Find where the given text appears and provide that cell's center as [x, y] coordinate. 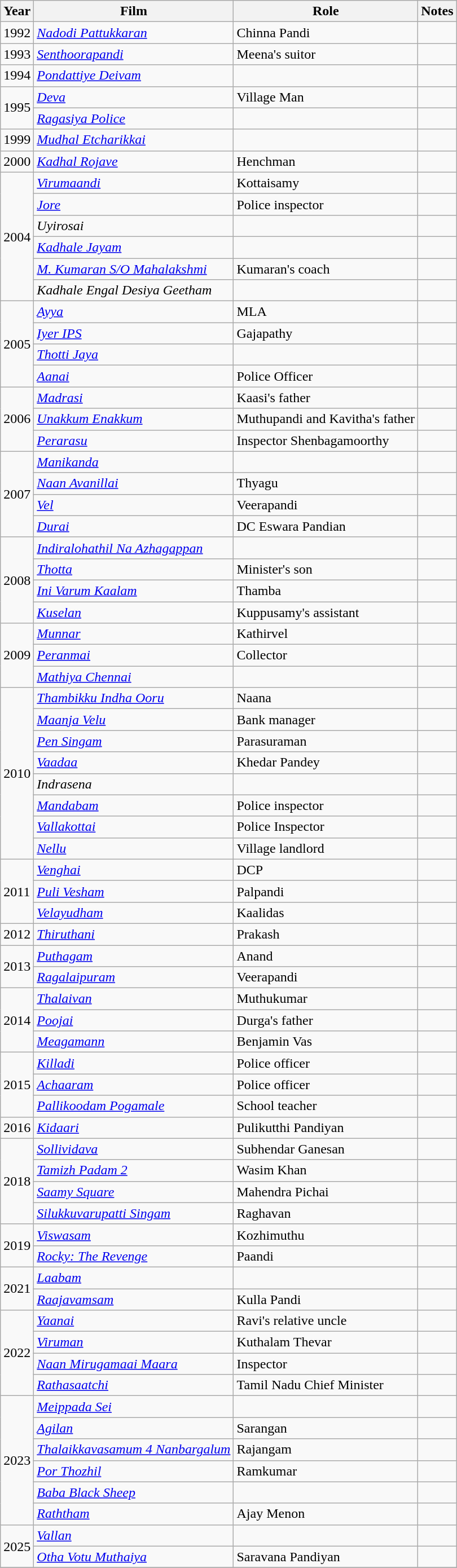
Kaalidas [326, 913]
2013 [17, 967]
Iyer IPS [134, 333]
Saamy Square [134, 1192]
Thamba [326, 591]
Sarangan [326, 1428]
Collector [326, 655]
Palpandi [326, 891]
Velayudham [134, 913]
Naan Avanillai [134, 483]
Achaaram [134, 1085]
Virumaandi [134, 183]
Wasim Khan [326, 1170]
Munnar [134, 634]
Peranmai [134, 655]
Prakash [326, 934]
Indiralohathil Na Azhagappan [134, 548]
Puthagam [134, 956]
Ramkumar [326, 1471]
Viswasam [134, 1235]
Thiruthani [134, 934]
School teacher [326, 1106]
Rocky: The Revenge [134, 1256]
Minister's son [326, 569]
2025 [17, 1546]
Durai [134, 526]
Gajapathy [326, 333]
Venghai [134, 870]
Village landlord [326, 848]
Otha Votu Muthaiya [134, 1557]
Manikanda [134, 462]
Chinna Pandi [326, 33]
Mathiya Chennai [134, 677]
2018 [17, 1181]
Ajay Menon [326, 1514]
2006 [17, 419]
Senthoorapandi [134, 54]
Muthupandi and Kavitha's father [326, 419]
Aanai [134, 376]
Vaadaa [134, 763]
2011 [17, 891]
Police Officer [326, 376]
2008 [17, 580]
Thambikku Indha Ooru [134, 698]
Kathirvel [326, 634]
Unakkum Enakkum [134, 419]
Vallakottai [134, 827]
Tamil Nadu Chief Minister [326, 1385]
2005 [17, 344]
Por Thozhil [134, 1471]
Rathasaatchi [134, 1385]
Ini Varum Kaalam [134, 591]
Vel [134, 505]
2016 [17, 1127]
M. Kumaran S/O Mahalakshmi [134, 269]
2023 [17, 1460]
Thalaivan [134, 999]
Mudhal Etcharikkai [134, 140]
MLA [326, 312]
Ragalaipuram [134, 977]
Thotti Jaya [134, 355]
Ravi's relative uncle [326, 1321]
1999 [17, 140]
Silukkuvarupatti Singam [134, 1213]
Viruman [134, 1342]
2009 [17, 655]
Muthukumar [326, 999]
Kuselan [134, 612]
2014 [17, 1020]
Puli Vesham [134, 891]
Ayya [134, 312]
1992 [17, 33]
Parasuraman [326, 741]
Inspector [326, 1364]
2010 [17, 773]
Maanja Velu [134, 720]
Village Man [326, 97]
Kulla Pandi [326, 1299]
Pen Singam [134, 741]
2019 [17, 1245]
Raghavan [326, 1213]
1995 [17, 108]
Agilan [134, 1428]
Anand [326, 956]
Kadhale Jayam [134, 247]
2012 [17, 934]
Laabam [134, 1278]
Meagamann [134, 1042]
2004 [17, 236]
Film [134, 11]
Nadodi Pattukkaran [134, 33]
Deva [134, 97]
Inspector Shenbagamoorthy [326, 441]
Benjamin Vas [326, 1042]
2021 [17, 1288]
Kumaran's coach [326, 269]
Pondattiye Deivam [134, 76]
Kuthalam Thevar [326, 1342]
Uyirosai [134, 226]
Bank manager [326, 720]
Police Inspector [326, 827]
Nellu [134, 848]
Mandabam [134, 805]
Poojai [134, 1020]
Mahendra Pichai [326, 1192]
Tamizh Padam 2 [134, 1170]
2022 [17, 1353]
1993 [17, 54]
Naan Mirugamaai Maara [134, 1364]
Meena's suitor [326, 54]
Vallan [134, 1535]
Naana [326, 698]
DCP [326, 870]
Pallikoodam Pogamale [134, 1106]
Indrasena [134, 784]
Kadhal Rojave [134, 161]
Kuppusamy's assistant [326, 612]
Raththam [134, 1514]
1994 [17, 76]
Kadhale Engal Desiya Geetham [134, 290]
Paandi [326, 1256]
Kozhimuthu [326, 1235]
Kidaari [134, 1127]
Thotta [134, 569]
2007 [17, 494]
Raajavamsam [134, 1299]
Kottaisamy [326, 183]
Thalaikkavasamum 4 Nanbargalum [134, 1450]
Henchman [326, 161]
Saravana Pandiyan [326, 1557]
2000 [17, 161]
Sollividava [134, 1149]
Notes [437, 11]
Yaanai [134, 1321]
Role [326, 11]
Subhendar Ganesan [326, 1149]
Kaasi's father [326, 398]
2015 [17, 1085]
Jore [134, 204]
Rajangam [326, 1450]
Durga's father [326, 1020]
Pulikutthi Pandiyan [326, 1127]
Baba Black Sheep [134, 1492]
Ragasiya Police [134, 118]
Year [17, 11]
Madrasi [134, 398]
Thyagu [326, 483]
DC Eswara Pandian [326, 526]
Khedar Pandey [326, 763]
Meippada Sei [134, 1407]
Perarasu [134, 441]
Killadi [134, 1063]
